Detect which cell encompasses the target text, then output its (X, Y) center coordinate. 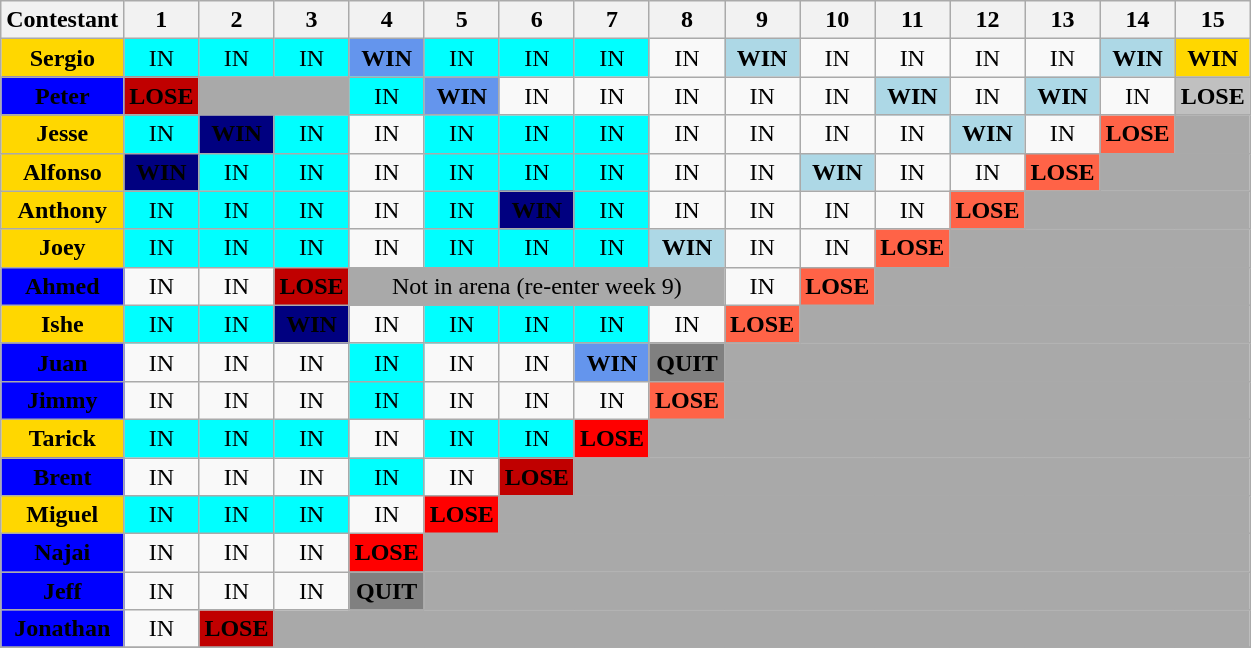
Tarick (62, 438)
Jonathan (62, 629)
Jesse (62, 134)
8 (686, 20)
Ishe (62, 324)
Juan (62, 362)
15 (1212, 20)
11 (912, 20)
2 (236, 20)
Joey (62, 248)
Anthony (62, 210)
Jeff (62, 591)
Peter (62, 96)
Najai (62, 553)
Not in arena (re-enter week 9) (536, 286)
Alfonso (62, 172)
Sergio (62, 58)
1 (162, 20)
14 (1138, 20)
7 (612, 20)
10 (838, 20)
Miguel (62, 515)
Contestant (62, 20)
5 (462, 20)
4 (386, 20)
6 (536, 20)
Jimmy (62, 400)
Brent (62, 477)
13 (1062, 20)
12 (988, 20)
Ahmed (62, 286)
9 (762, 20)
3 (312, 20)
